Pinpoint the cell where the given text exists, returning its [X, Y] midpoint coordinate. 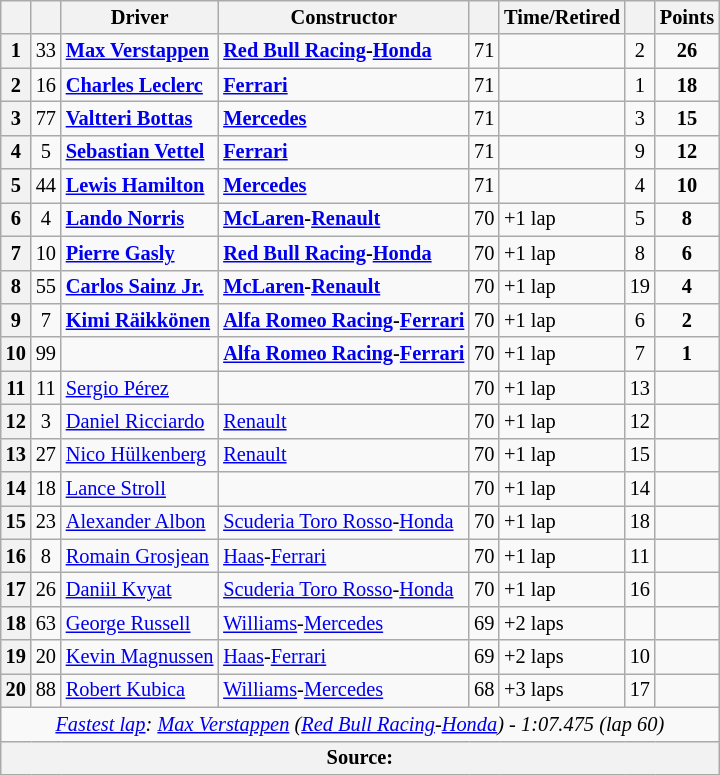
Robert Kubica [140, 690]
Pierre Gasly [140, 253]
Valtteri Bottas [140, 118]
27 [46, 455]
Nico Hülkenberg [140, 455]
Kevin Magnussen [140, 657]
Alexander Albon [140, 522]
+3 laps [562, 690]
Points [687, 17]
Lewis Hamilton [140, 186]
Kimi Räikkönen [140, 320]
Daniil Kvyat [140, 589]
Sebastian Vettel [140, 152]
44 [46, 186]
33 [46, 51]
Driver [140, 17]
Constructor [344, 17]
Daniel Ricciardo [140, 421]
Time/Retired [562, 17]
Carlos Sainz Jr. [140, 287]
55 [46, 287]
Lance Stroll [140, 489]
Charles Leclerc [140, 85]
68 [484, 690]
Romain Grosjean [140, 556]
Fastest lap: Max Verstappen (Red Bull Racing-Honda) - 1:07.475 (lap 60) [360, 724]
99 [46, 354]
Source: [360, 758]
63 [46, 623]
Max Verstappen [140, 51]
George Russell [140, 623]
88 [46, 690]
Sergio Pérez [140, 388]
Lando Norris [140, 219]
23 [46, 522]
77 [46, 118]
